Return (x, y) of the center of cell containing provided text 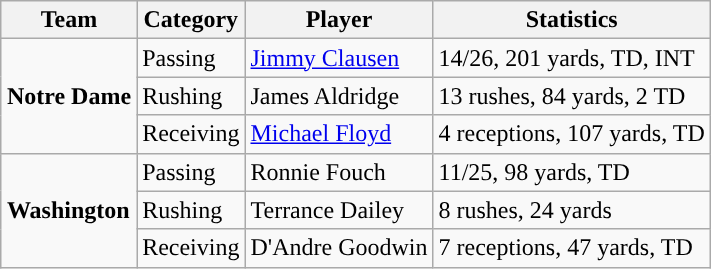
13 rushes, 84 yards, 2 TD (572, 96)
11/25, 98 yards, TD (572, 172)
8 rushes, 24 yards (572, 210)
Notre Dame (68, 96)
Washington (68, 210)
4 receptions, 107 yards, TD (572, 134)
Ronnie Fouch (339, 172)
7 receptions, 47 yards, TD (572, 248)
Terrance Dailey (339, 210)
D'Andre Goodwin (339, 248)
Player (339, 20)
Michael Floyd (339, 134)
James Aldridge (339, 96)
Team (68, 20)
Jimmy Clausen (339, 58)
Category (191, 20)
14/26, 201 yards, TD, INT (572, 58)
Statistics (572, 20)
